Locate the cell with the specified text and output its [X, Y] center coordinate. 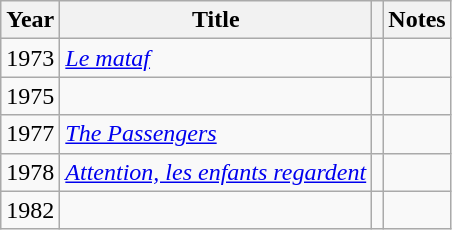
Le mataf [216, 58]
1977 [30, 134]
1982 [30, 210]
1975 [30, 96]
1973 [30, 58]
Title [216, 20]
Notes [417, 20]
Year [30, 20]
Attention, les enfants regardent [216, 172]
The Passengers [216, 134]
1978 [30, 172]
